Provide the [X, Y] coordinate of the cell's center where the given text is located.  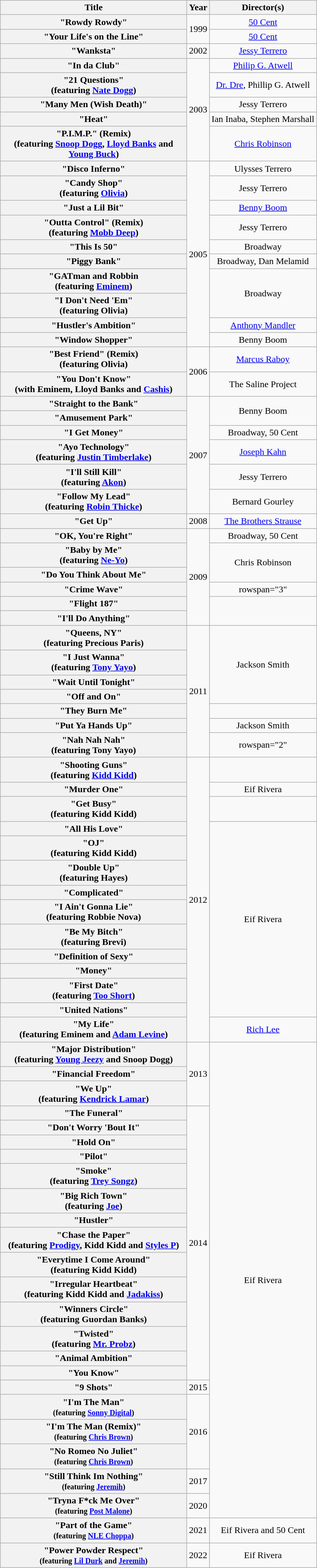
"I Ain't Gonna Lie"(featuring Robbie Nova) [94, 912]
"Nah Nah Nah"(featuring Tony Yayo) [94, 745]
"This Is 50" [94, 247]
Joseph Kahn [263, 452]
"P.I.M.P." (Remix)(featuring Snoop Dogg, Lloyd Banks and Young Buck) [94, 144]
"In da Club" [94, 65]
"I'm The Man (Remix)"(featuring Chris Brown) [94, 1432]
2020 [198, 1506]
"I Just Wanna"(featuring Tony Yayo) [94, 663]
"Tryna F*ck Me Over"(featuring Post Malone) [94, 1506]
"The Funeral" [94, 1113]
Director(s) [263, 8]
Rich Lee [263, 1030]
Eif Rivera and 50 Cent [263, 1530]
2009 [198, 577]
2021 [198, 1530]
"Ayo Technology"(featuring Justin Timberlake) [94, 452]
2015 [198, 1387]
Ulysses Terrero [263, 168]
2016 [198, 1432]
"Get Up" [94, 521]
"Your Life's on the Line" [94, 36]
"Definition of Sexy" [94, 956]
"Many Men (Wish Death)" [94, 104]
"Piggy Bank" [94, 261]
2014 [198, 1243]
"I Get Money" [94, 432]
"Disco Inferno" [94, 168]
2006 [198, 372]
"Crime Wave" [94, 589]
"Irregular Heartbeat"(featuring Kidd Kidd and Jadakiss) [94, 1290]
2012 [198, 900]
"OJ"(featuring Kidd Kidd) [94, 848]
2003 [198, 109]
The Saline Project [263, 384]
"Window Shopper" [94, 340]
"I'll Still Kill"(featuring Akon) [94, 476]
Bernard Gourley [263, 502]
"Power Powder Respect"(featuring Lil Durk and Jeremih) [94, 1555]
"You Know" [94, 1373]
Marcus Raboy [263, 359]
"OK, You're Right" [94, 535]
Anthony Mandler [263, 325]
"Murder One" [94, 789]
"I Don't Need 'Em"(featuring Olivia) [94, 305]
"Hold On" [94, 1142]
"Major Distribution"(featuring Young Jeezy and Snoop Dogg) [94, 1054]
"Outta Control" (Remix)(featuring Mobb Deep) [94, 227]
rowspan="2" [263, 745]
"Twisted"(featuring Mr. Probz) [94, 1339]
"Everytime I Come Around"(featuring Kidd Kidd) [94, 1264]
"Financial Freedom" [94, 1074]
"Put Ya Hands Up" [94, 725]
"I'm The Man"(featuring Sonny Digital) [94, 1407]
"All His Love" [94, 829]
1999 [198, 29]
"Be My Bitch"(featuring Brevi) [94, 937]
Year [198, 8]
Broadway, Dan Melamid [263, 261]
2013 [198, 1074]
"Candy Shop"(featuring Olivia) [94, 188]
Ian Inaba, Stephen Marshall [263, 119]
2022 [198, 1555]
"Still Think Im Nothing"(featuring Jeremih) [94, 1481]
2007 [198, 455]
"Hustler" [94, 1220]
"Just a Lil Bit" [94, 207]
"Off and On" [94, 696]
Title [94, 8]
"They Burn Me" [94, 711]
"Chase the Paper"(featuring Prodigy, Kidd Kidd and Styles P) [94, 1240]
"9 Shots" [94, 1387]
2002 [198, 51]
"Best Friend" (Remix)(featuring Olivia) [94, 359]
"Winners Circle"(featuring Guordan Banks) [94, 1314]
"Smoke"(featuring Trey Songz) [94, 1176]
"I'll Do Anything" [94, 618]
"GATman and Robbin(featuring Eminem) [94, 281]
Dr. Dre, Phillip G. Atwell [263, 85]
"Big Rich Town"(featuring Joe) [94, 1201]
"No Romeo No Juliet"(featuring Chris Brown) [94, 1456]
"Don't Worry 'Bout It" [94, 1127]
"Pilot" [94, 1157]
2008 [198, 521]
"Double Up"(featuring Hayes) [94, 873]
"Hustler's Ambition" [94, 325]
The Brothers Strause [263, 521]
"United Nations" [94, 1010]
"Shooting Guns"(featuring Kidd Kidd) [94, 770]
"Get Busy"(featuring Kidd Kidd) [94, 809]
"Animal Ambition" [94, 1358]
2011 [198, 691]
"Straight to the Bank" [94, 403]
"Do You Think About Me" [94, 575]
2005 [198, 254]
"Complicated" [94, 892]
"Heat" [94, 119]
"Rowdy Rowdy" [94, 22]
rowspan="3" [263, 589]
"First Date"(featuring Too Short) [94, 990]
"My Life"(featuring Eminem and Adam Levine) [94, 1030]
"Flight 187" [94, 604]
2017 [198, 1481]
"Wait Until Tonight" [94, 682]
"Amusement Park" [94, 418]
"Baby by Me"(featuring Ne-Yo) [94, 555]
"You Don't Know"(with Eminem, Lloyd Banks and Cashis) [94, 384]
"We Up"(featuring Kendrick Lamar) [94, 1093]
"Queens, NY"(featuring Precious Paris) [94, 638]
"Money" [94, 971]
Philip G. Atwell [263, 65]
"Follow My Lead"(featuring Robin Thicke) [94, 502]
"Wanksta" [94, 51]
"21 Questions"(featuring Nate Dogg) [94, 85]
"Part of the Game"(featuring NLE Choppa) [94, 1530]
